Locate the cell with the specified text and output its [X, Y] center coordinate. 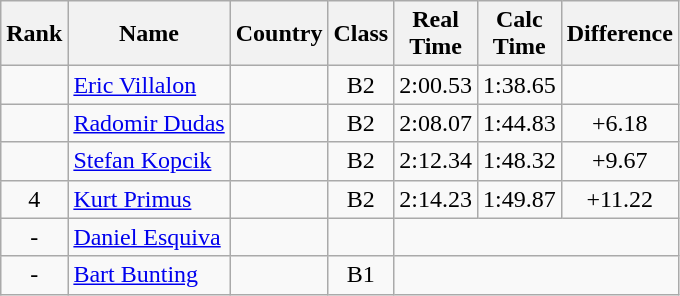
RealTime [436, 34]
CalcTime [519, 34]
Name [149, 34]
2:14.23 [436, 199]
+6.18 [620, 123]
Kurt Primus [149, 199]
Eric Villalon [149, 85]
B1 [361, 275]
1:38.65 [519, 85]
Country [279, 34]
+9.67 [620, 161]
Rank [34, 34]
Bart Bunting [149, 275]
2:12.34 [436, 161]
Class [361, 34]
2:08.07 [436, 123]
1:49.87 [519, 199]
Difference [620, 34]
Stefan Kopcik [149, 161]
Daniel Esquiva [149, 237]
2:00.53 [436, 85]
+11.22 [620, 199]
1:48.32 [519, 161]
1:44.83 [519, 123]
Radomir Dudas [149, 123]
4 [34, 199]
